For the text-containing cell, return its midpoint in (X, Y) coordinate format. 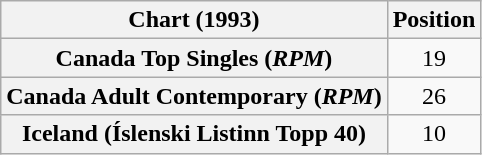
Chart (1993) (194, 20)
10 (434, 134)
Canada Adult Contemporary (RPM) (194, 96)
19 (434, 58)
Canada Top Singles (RPM) (194, 58)
Position (434, 20)
Iceland (Íslenski Listinn Topp 40) (194, 134)
26 (434, 96)
